Return the [X, Y] coordinate for the center point of the cell that contains the specified text.  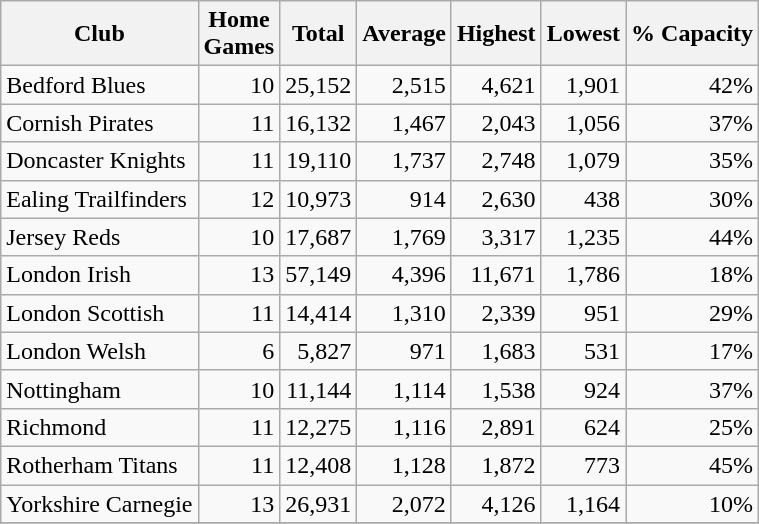
12 [239, 199]
1,310 [404, 313]
438 [583, 199]
11,144 [318, 389]
25% [692, 427]
1,901 [583, 85]
29% [692, 313]
1,538 [496, 389]
44% [692, 237]
2,891 [496, 427]
1,235 [583, 237]
Jersey Reds [100, 237]
951 [583, 313]
16,132 [318, 123]
Doncaster Knights [100, 161]
924 [583, 389]
2,748 [496, 161]
London Irish [100, 275]
4,396 [404, 275]
Club [100, 34]
12,275 [318, 427]
1,786 [583, 275]
2,043 [496, 123]
Total [318, 34]
25,152 [318, 85]
Average [404, 34]
2,515 [404, 85]
17% [692, 351]
Highest [496, 34]
26,931 [318, 503]
17,687 [318, 237]
1,683 [496, 351]
3,317 [496, 237]
1,116 [404, 427]
4,126 [496, 503]
42% [692, 85]
1,114 [404, 389]
18% [692, 275]
14,414 [318, 313]
971 [404, 351]
1,467 [404, 123]
Bedford Blues [100, 85]
London Welsh [100, 351]
1,128 [404, 465]
10% [692, 503]
531 [583, 351]
Nottingham [100, 389]
4,621 [496, 85]
Cornish Pirates [100, 123]
35% [692, 161]
Lowest [583, 34]
% Capacity [692, 34]
1,769 [404, 237]
Yorkshire Carnegie [100, 503]
6 [239, 351]
1,164 [583, 503]
HomeGames [239, 34]
30% [692, 199]
2,072 [404, 503]
2,339 [496, 313]
1,737 [404, 161]
12,408 [318, 465]
10,973 [318, 199]
1,079 [583, 161]
914 [404, 199]
2,630 [496, 199]
Ealing Trailfinders [100, 199]
11,671 [496, 275]
Rotherham Titans [100, 465]
5,827 [318, 351]
624 [583, 427]
London Scottish [100, 313]
773 [583, 465]
57,149 [318, 275]
19,110 [318, 161]
1,056 [583, 123]
45% [692, 465]
1,872 [496, 465]
Richmond [100, 427]
